Provide the (X, Y) coordinate of the cell's center where the given text is located.  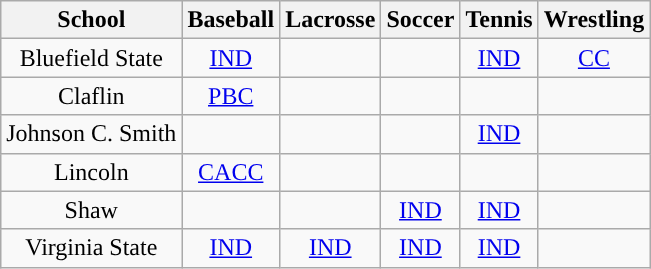
CC (594, 58)
CACC (231, 172)
School (92, 20)
Tennis (499, 20)
Johnson C. Smith (92, 134)
Shaw (92, 210)
Lacrosse (330, 20)
Wrestling (594, 20)
Soccer (420, 20)
Bluefield State (92, 58)
Lincoln (92, 172)
Virginia State (92, 248)
Claflin (92, 96)
PBC (231, 96)
Baseball (231, 20)
